Return [X, Y] of the center of cell containing provided text 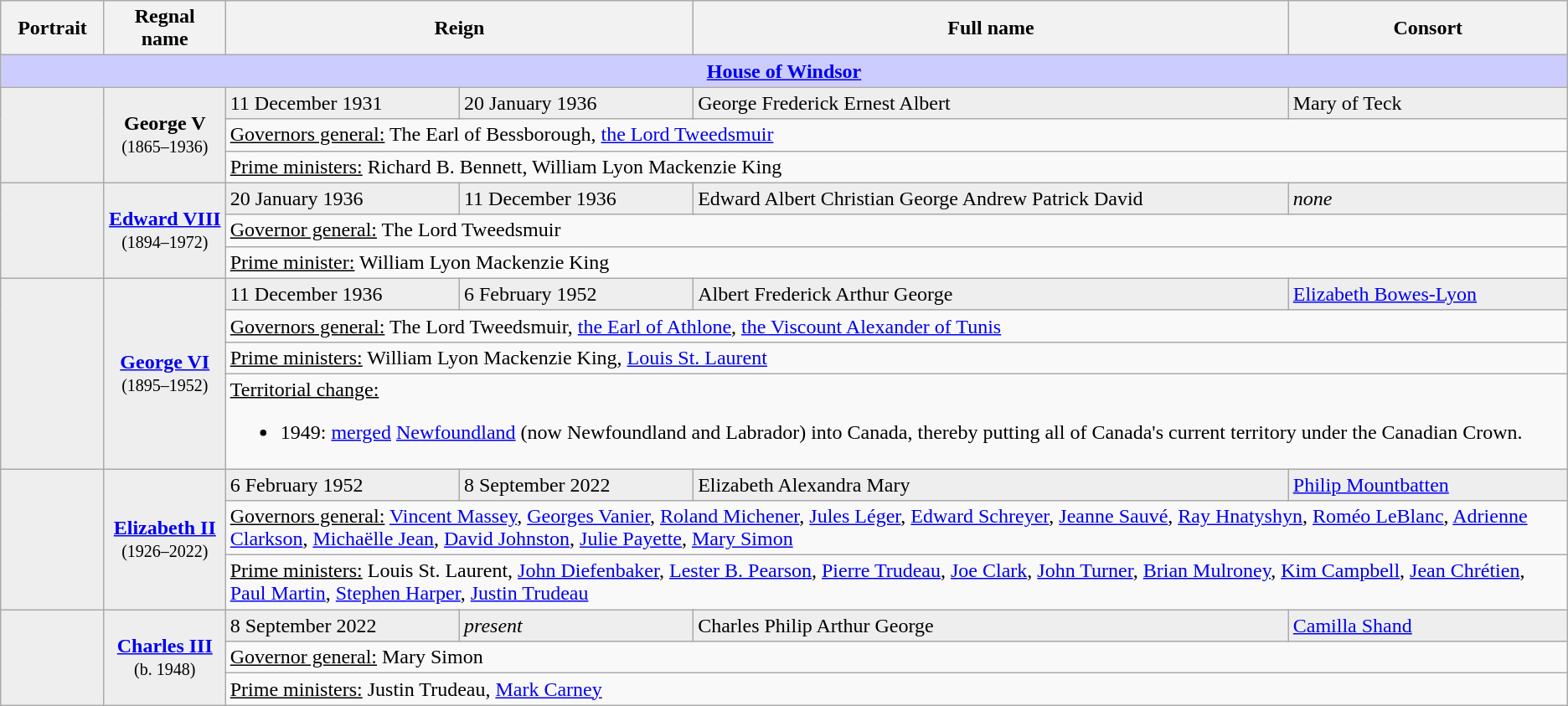
Consort [1427, 28]
Governor general: The Lord Tweedsmuir [896, 230]
Camilla Shand [1427, 626]
Portrait [53, 28]
House of Windsor [784, 71]
Charles III(b. 1948) [164, 657]
Governor general: Mary Simon [896, 657]
Elizabeth Bowes-Lyon [1427, 294]
Reign [459, 28]
Albert Frederick Arthur George [992, 294]
Mary of Teck [1427, 103]
Elizabeth II(1926–2022) [164, 539]
Governors general: The Lord Tweedsmuir, the Earl of Athlone, the Viscount Alexander of Tunis [896, 326]
Full name [992, 28]
Governors general: The Earl of Bessborough, the Lord Tweedsmuir [896, 135]
George Frederick Ernest Albert [992, 103]
Elizabeth Alexandra Mary [992, 485]
Prime ministers: Richard B. Bennett, William Lyon Mackenzie King [896, 167]
Edward Albert Christian George Andrew Patrick David [992, 198]
George V(1865–1936) [164, 135]
present [576, 626]
Charles Philip Arthur George [992, 626]
Prime ministers: William Lyon Mackenzie King, Louis St. Laurent [896, 358]
Regnal name [164, 28]
Prime ministers: Justin Trudeau, Mark Carney [896, 689]
George VI(1895–1952) [164, 374]
11 December 1931 [342, 103]
none [1427, 198]
Prime minister: William Lyon Mackenzie King [896, 262]
Edward VIII(1894–1972) [164, 230]
Philip Mountbatten [1427, 485]
